Identify which cell holds the provided text, then report its (X, Y) central coordinate. 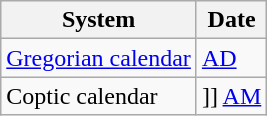
AD (231, 58)
Gregorian calendar (99, 58)
Date (231, 20)
]] AM (231, 96)
System (99, 20)
Coptic calendar (99, 96)
